Capture the cell that displays the provided text and extract its (x, y) central coordinate. 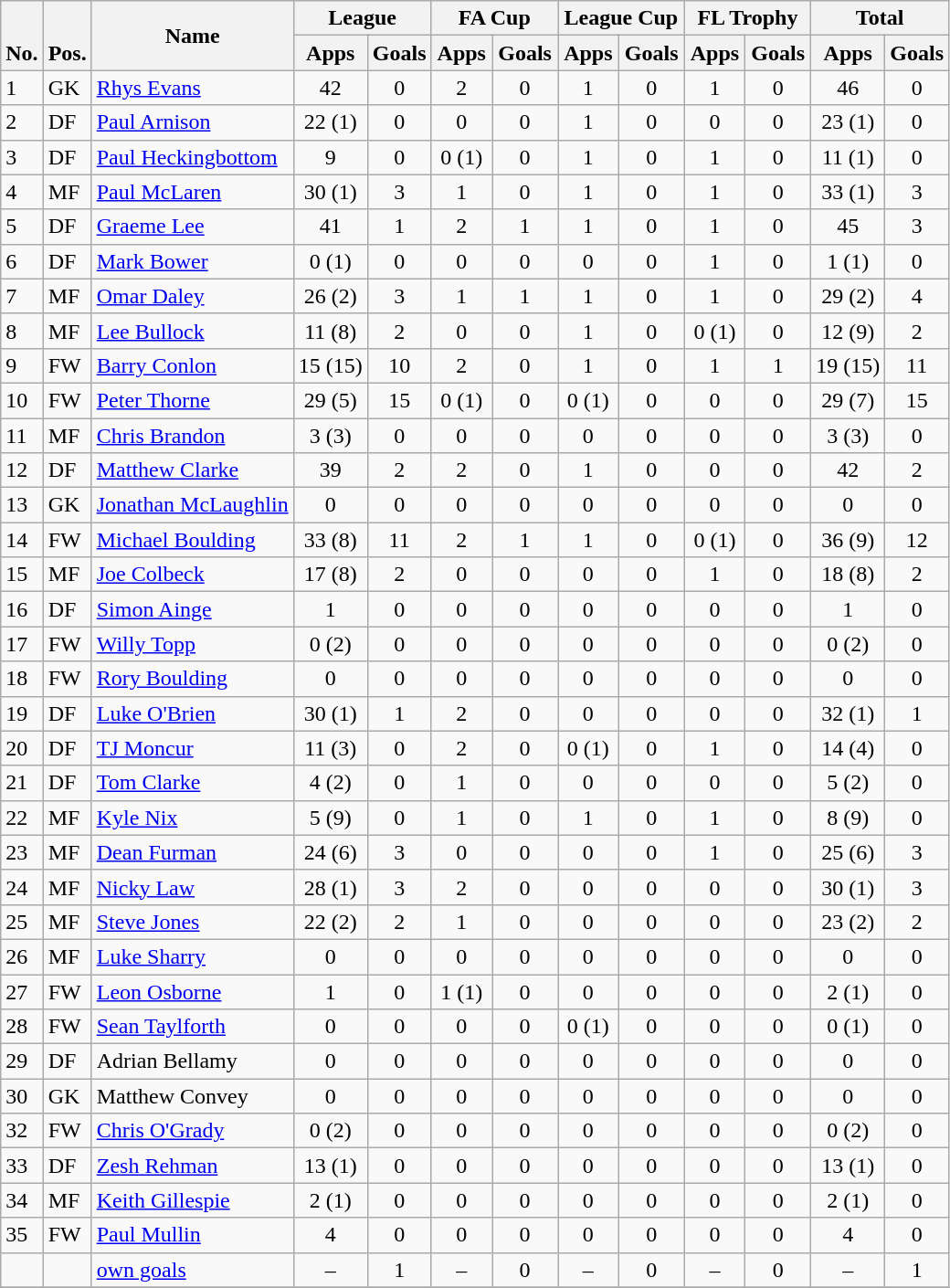
13 (22, 505)
17 (22, 644)
46 (848, 88)
26 (2) (331, 296)
22 (22, 818)
8 (22, 331)
Paul Heckingbottom (192, 157)
6 (22, 261)
36 (9) (848, 540)
Dean Furman (192, 852)
Name (192, 36)
11 (8) (331, 331)
29 (7) (848, 400)
28 (22, 1027)
8 (9) (848, 818)
Chris O'Grady (192, 1131)
41 (331, 227)
11 (3) (331, 748)
FA Cup (495, 18)
Peter Thorne (192, 400)
Rhys Evans (192, 88)
14 (22, 540)
32 (22, 1131)
Joe Colbeck (192, 575)
Graeme Lee (192, 227)
Jonathan McLaughlin (192, 505)
17 (8) (331, 575)
19 (22, 713)
Total (881, 18)
45 (848, 227)
33 (8) (331, 540)
Paul Arnison (192, 122)
7 (22, 296)
Tom Clarke (192, 783)
own goals (192, 1270)
5 (9) (331, 818)
21 (22, 783)
Zesh Rehman (192, 1166)
25 (22, 922)
Simon Ainge (192, 609)
FL Trophy (747, 18)
16 (22, 609)
30 (22, 1096)
Barry Conlon (192, 365)
29 (2) (848, 296)
33 (22, 1166)
19 (15) (848, 365)
23 (1) (848, 122)
27 (22, 991)
39 (331, 470)
24 (6) (331, 852)
Paul Mullin (192, 1235)
League (362, 18)
No. (22, 36)
23 (2) (848, 922)
11 (1) (848, 157)
Willy Topp (192, 644)
Matthew Clarke (192, 470)
Leon Osborne (192, 991)
4 (2) (331, 783)
Kyle Nix (192, 818)
26 (22, 956)
TJ Moncur (192, 748)
18 (22, 679)
22 (1) (331, 122)
15 (15) (331, 365)
5 (22, 227)
Pos. (68, 36)
Mark Bower (192, 261)
28 (1) (331, 887)
34 (22, 1200)
35 (22, 1235)
Nicky Law (192, 887)
14 (4) (848, 748)
24 (22, 887)
Sean Taylforth (192, 1027)
12 (9) (848, 331)
29 (22, 1061)
25 (6) (848, 852)
Rory Boulding (192, 679)
Luke O'Brien (192, 713)
18 (8) (848, 575)
Paul McLaren (192, 192)
23 (22, 852)
Adrian Bellamy (192, 1061)
Keith Gillespie (192, 1200)
Omar Daley (192, 296)
32 (1) (848, 713)
29 (5) (331, 400)
League Cup (621, 18)
22 (2) (331, 922)
20 (22, 748)
5 (2) (848, 783)
Luke Sharry (192, 956)
Michael Boulding (192, 540)
Matthew Convey (192, 1096)
Steve Jones (192, 922)
Lee Bullock (192, 331)
Chris Brandon (192, 436)
33 (1) (848, 192)
